Extract the [x, y] coordinate from the center of the cell holding the provided text.  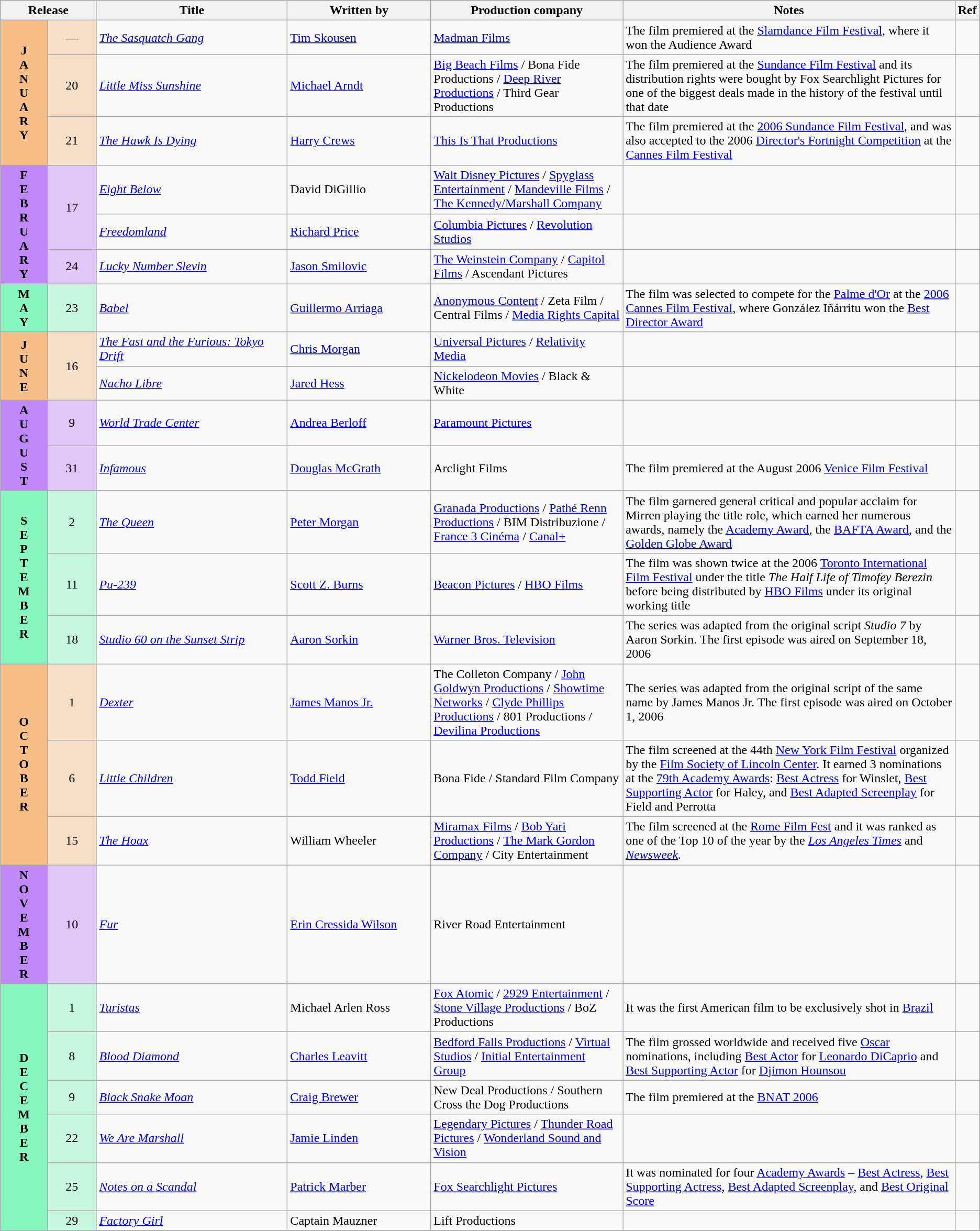
Aaron Sorkin [359, 639]
Blood Diamond [192, 1056]
It was nominated for four Academy Awards – Best Actress, Best Supporting Actress, Best Adapted Screenplay, and Best Original Score [789, 1186]
JANUARY [24, 93]
Jamie Linden [359, 1138]
Jason Smilovic [359, 267]
Patrick Marber [359, 1186]
Release [48, 10]
The film premiered at the Slamdance Film Festival, where it won the Audience Award [789, 38]
Fox Atomic / 2929 Entertainment / Stone Village Productions / BoZ Productions [527, 1008]
Notes [789, 10]
World Trade Center [192, 423]
Notes on a Scandal [192, 1186]
18 [72, 639]
Fur [192, 925]
Richard Price [359, 231]
The film premiered at the BNAT 2006 [789, 1097]
NOVEMBER [24, 925]
31 [72, 468]
The series was adapted from the original script Studio 7 by Aaron Sorkin. The first episode was aired on September 18, 2006 [789, 639]
Title [192, 10]
25 [72, 1186]
Peter Morgan [359, 522]
The film premiered at the 2006 Sundance Film Festival, and was also accepted to the 2006 Director's Fortnight Competition at the Cannes Film Festival [789, 141]
15 [72, 841]
This Is That Productions [527, 141]
Universal Pictures / Relativity Media [527, 349]
6 [72, 779]
Andrea Berloff [359, 423]
Captain Mauzner [359, 1221]
24 [72, 267]
David DiGillio [359, 190]
Written by [359, 10]
Walt Disney Pictures / Spyglass Entertainment / Mandeville Films / The Kennedy/Marshall Company [527, 190]
Lift Productions [527, 1221]
Granada Productions / Pathé Renn Productions / BIM Distribuzione / France 3 Cinéma / Canal+ [527, 522]
Little Children [192, 779]
Factory Girl [192, 1221]
22 [72, 1138]
MAY [24, 308]
The Colleton Company / John Goldwyn Productions / Showtime Networks / Clyde Phillips Productions / 801 Productions / Devilina Productions [527, 702]
Nickelodeon Movies / Black & White [527, 383]
The Fast and the Furious: Tokyo Drift [192, 349]
SEPTEMBER [24, 577]
Big Beach Films / Bona Fide Productions / Deep River Productions / Third Gear Productions [527, 86]
Production company [527, 10]
Studio 60 on the Sunset Strip [192, 639]
The Queen [192, 522]
William Wheeler [359, 841]
Ref [967, 10]
Bona Fide / Standard Film Company [527, 779]
Michael Arndt [359, 86]
The film was selected to compete for the Palme d'Or at the 2006 Cannes Film Festival, where González Iñárritu won the Best Director Award [789, 308]
Black Snake Moan [192, 1097]
Tim Skousen [359, 38]
Miramax Films / Bob Yari Productions / The Mark Gordon Company / City Entertainment [527, 841]
11 [72, 584]
FEBRUARY [24, 224]
The Weinstein Company / Capitol Films / Ascendant Pictures [527, 267]
JUNE [24, 366]
Pu-239 [192, 584]
Turistas [192, 1008]
Freedomland [192, 231]
20 [72, 86]
Todd Field [359, 779]
29 [72, 1221]
17 [72, 207]
Harry Crews [359, 141]
Columbia Pictures / Revolution Studios [527, 231]
— [72, 38]
It was the first American film to be exclusively shot in Brazil [789, 1008]
Lucky Number Slevin [192, 267]
21 [72, 141]
Dexter [192, 702]
Scott Z. Burns [359, 584]
Charles Leavitt [359, 1056]
Erin Cressida Wilson [359, 925]
The Hoax [192, 841]
Babel [192, 308]
Madman Films [527, 38]
Craig Brewer [359, 1097]
Jared Hess [359, 383]
The film premiered at the August 2006 Venice Film Festival [789, 468]
Anonymous Content / Zeta Film / Central Films / Media Rights Capital [527, 308]
The Hawk Is Dying [192, 141]
Warner Bros. Television [527, 639]
Paramount Pictures [527, 423]
AUGUST [24, 445]
2 [72, 522]
8 [72, 1056]
Fox Searchlight Pictures [527, 1186]
The film screened at the Rome Film Fest and it was ranked as one of the Top 10 of the year by the Los Angeles Times and Newsweek. [789, 841]
Douglas McGrath [359, 468]
16 [72, 366]
Arclight Films [527, 468]
DECEMBER [24, 1107]
OCTOBER [24, 764]
23 [72, 308]
Beacon Pictures / HBO Films [527, 584]
Michael Arlen Ross [359, 1008]
Legendary Pictures / Thunder Road Pictures / Wonderland Sound and Vision [527, 1138]
Little Miss Sunshine [192, 86]
Nacho Libre [192, 383]
We Are Marshall [192, 1138]
New Deal Productions / Southern Cross the Dog Productions [527, 1097]
Eight Below [192, 190]
Bedford Falls Productions / Virtual Studios / Initial Entertainment Group [527, 1056]
The Sasquatch Gang [192, 38]
Guillermo Arriaga [359, 308]
Chris Morgan [359, 349]
James Manos Jr. [359, 702]
The series was adapted from the original script of the same name by James Manos Jr. The first episode was aired on October 1, 2006 [789, 702]
Infamous [192, 468]
River Road Entertainment [527, 925]
10 [72, 925]
